Capture the cell that displays the provided text and extract its (x, y) central coordinate. 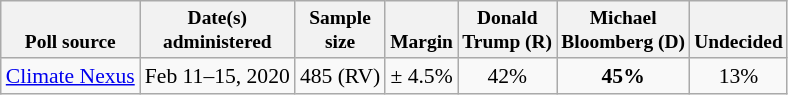
± 4.5% (421, 76)
485 (RV) (340, 76)
Feb 11–15, 2020 (218, 76)
Date(s)administered (218, 30)
Climate Nexus (70, 76)
42% (508, 76)
Poll source (70, 30)
DonaldTrump (R) (508, 30)
Undecided (739, 30)
MichaelBloomberg (D) (624, 30)
Samplesize (340, 30)
13% (739, 76)
Margin (421, 30)
45% (624, 76)
